Pinpoint the cell where the given text exists, returning its [X, Y] midpoint coordinate. 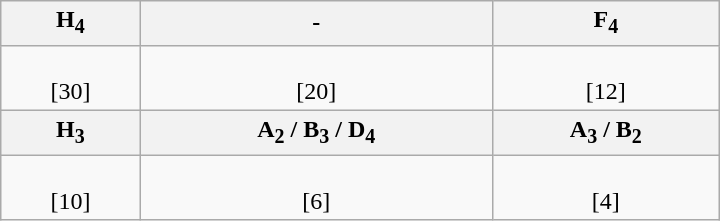
H3 [70, 132]
A3 / B2 [606, 132]
[20] [316, 78]
A2 / B3 / D4 [316, 132]
[6] [316, 186]
- [316, 23]
[30] [70, 78]
H4 [70, 23]
F4 [606, 23]
[10] [70, 186]
[12] [606, 78]
[4] [606, 186]
